For the text-containing cell, return its midpoint in (X, Y) coordinate format. 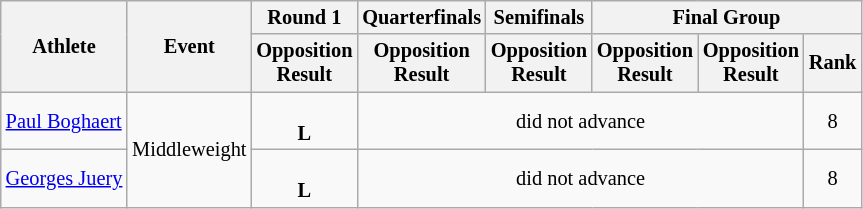
Event (189, 46)
Quarterfinals (422, 17)
Rank (832, 63)
Round 1 (304, 17)
Middleweight (189, 150)
Semifinals (539, 17)
Athlete (64, 46)
Georges Juery (64, 178)
Paul Boghaert (64, 121)
Final Group (726, 17)
